Output the [x, y] coordinate of the center of the cell containing the given text.  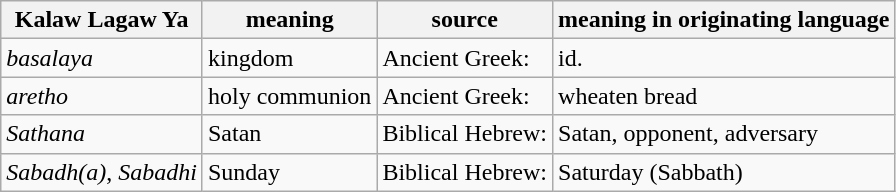
Sathana [102, 134]
Sabadh(a), Sabadhi [102, 172]
Satan [289, 134]
Saturday (Sabbath) [724, 172]
id. [724, 58]
meaning in originating language [724, 20]
wheaten bread [724, 96]
meaning [289, 20]
basalaya [102, 58]
Kalaw Lagaw Ya [102, 20]
kingdom [289, 58]
Sunday [289, 172]
aretho [102, 96]
holy communion [289, 96]
source [465, 20]
Satan, opponent, adversary [724, 134]
